Detect which cell encompasses the target text, then output its [X, Y] center coordinate. 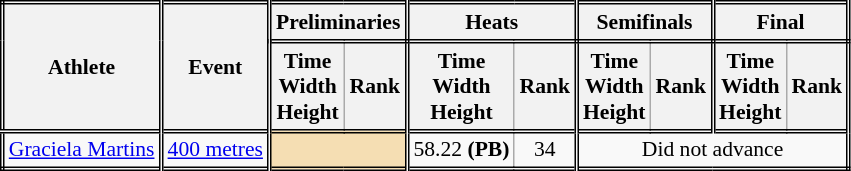
Athlete [82, 67]
Did not advance [713, 150]
Heats [492, 22]
Preliminaries [338, 22]
Event [215, 67]
400 metres [215, 150]
Semifinals [645, 22]
Final [781, 22]
58.22 (PB) [461, 150]
34 [545, 150]
Graciela Martins [82, 150]
